Extract the (x, y) coordinate from the center of the cell holding the provided text.  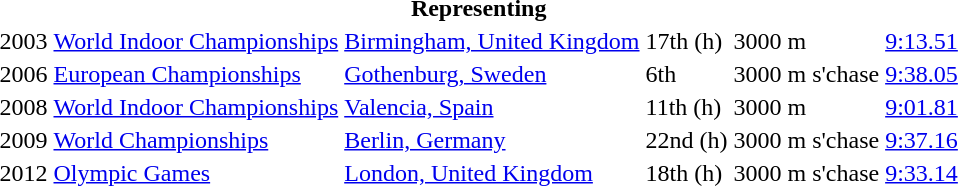
World Championships (196, 140)
17th (h) (686, 41)
22nd (h) (686, 140)
European Championships (196, 74)
Berlin, Germany (492, 140)
11th (h) (686, 107)
Valencia, Spain (492, 107)
6th (686, 74)
Birmingham, United Kingdom (492, 41)
Gothenburg, Sweden (492, 74)
